Find where the given text appears and provide that cell's center as [X, Y] coordinate. 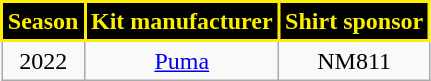
Season [44, 22]
2022 [44, 60]
Puma [182, 60]
Shirt sponsor [354, 22]
NM811 [354, 60]
Kit manufacturer [182, 22]
